Determine the (X, Y) coordinate at the center of the cell enclosing the given text.  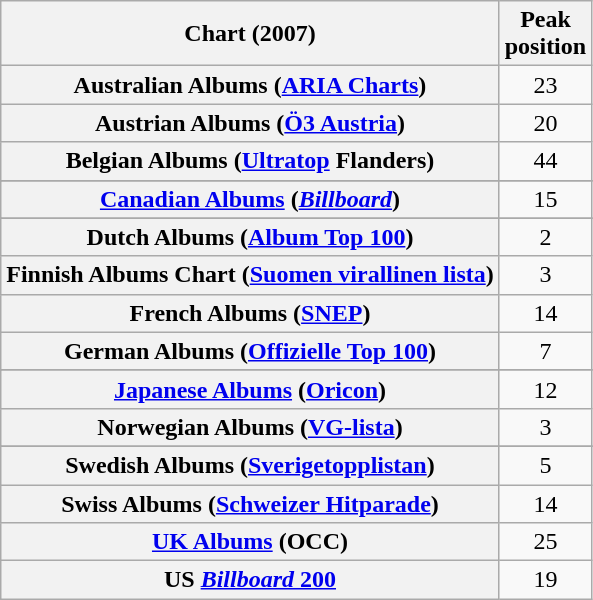
Swiss Albums (Schweizer Hitparade) (250, 503)
Canadian Albums (Billboard) (250, 199)
2 (545, 237)
Austrian Albums (Ö3 Austria) (250, 123)
Finnish Albums Chart (Suomen virallinen lista) (250, 275)
UK Albums (OCC) (250, 542)
Belgian Albums (Ultratop Flanders) (250, 161)
US Billboard 200 (250, 580)
Dutch Albums (Album Top 100) (250, 237)
19 (545, 580)
20 (545, 123)
Swedish Albums (Sverigetopplistan) (250, 465)
44 (545, 161)
German Albums (Offizielle Top 100) (250, 351)
French Albums (SNEP) (250, 313)
Chart (2007) (250, 34)
5 (545, 465)
23 (545, 85)
Norwegian Albums (VG-lista) (250, 427)
7 (545, 351)
Japanese Albums (Oricon) (250, 389)
12 (545, 389)
Peakposition (545, 34)
25 (545, 542)
15 (545, 199)
Australian Albums (ARIA Charts) (250, 85)
